Capture the cell that displays the provided text and extract its (X, Y) central coordinate. 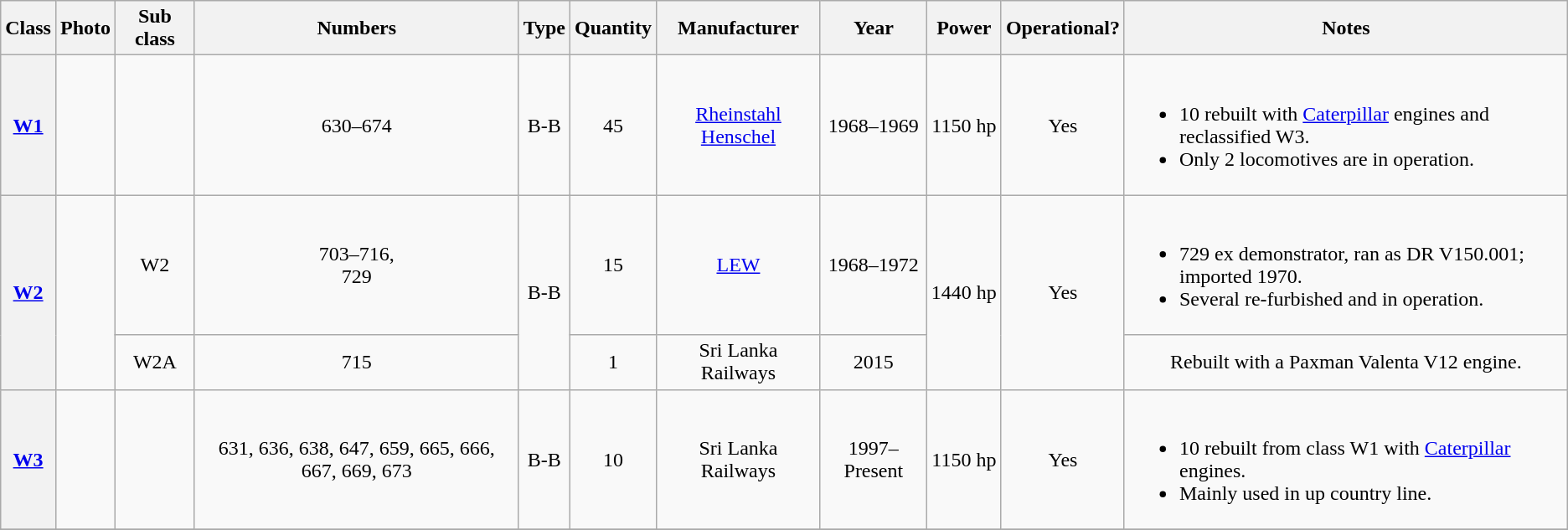
1997–Present (873, 459)
1968–1972 (873, 265)
Class (28, 28)
Sub class (156, 28)
15 (613, 265)
1968–1969 (873, 126)
10 rebuilt from class W1 with Caterpillar engines.Mainly used in up country line. (1345, 459)
W2A (156, 362)
Photo (85, 28)
Rebuilt with a Paxman Valenta V12 engine. (1345, 362)
729 ex demonstrator, ran as DR V150.001; imported 1970.Several re-furbished and in operation. (1345, 265)
10 (613, 459)
715 (357, 362)
Type (544, 28)
Rheinstahl Henschel (739, 126)
Quantity (613, 28)
2015 (873, 362)
10 rebuilt with Caterpillar engines and reclassified W3.Only 2 locomotives are in operation. (1345, 126)
45 (613, 126)
Notes (1345, 28)
703–716,729 (357, 265)
630–674 (357, 126)
631, 636, 638, 647, 659, 665, 666, 667, 669, 673 (357, 459)
Numbers (357, 28)
Year (873, 28)
W1 (28, 126)
Operational? (1062, 28)
LEW (739, 265)
W3 (28, 459)
Manufacturer (739, 28)
1440 hp (963, 292)
1 (613, 362)
Power (963, 28)
